For the text-containing cell, return its midpoint in (x, y) coordinate format. 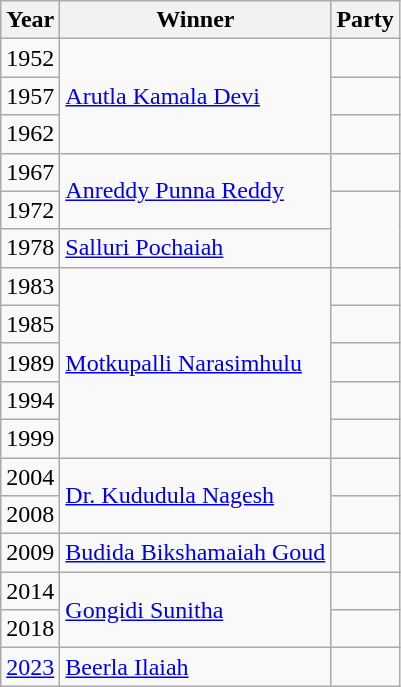
Winner (196, 20)
2023 (30, 667)
1994 (30, 400)
Budida Bikshamaiah Goud (196, 553)
1985 (30, 324)
Gongidi Sunitha (196, 610)
1978 (30, 248)
Anreddy Punna Reddy (196, 191)
1967 (30, 172)
2009 (30, 553)
1989 (30, 362)
1972 (30, 210)
2014 (30, 591)
2018 (30, 629)
2008 (30, 515)
Salluri Pochaiah (196, 248)
Beerla Ilaiah (196, 667)
1952 (30, 58)
1983 (30, 286)
Motkupalli Narasimhulu (196, 362)
Party (365, 20)
Year (30, 20)
1957 (30, 96)
2004 (30, 477)
Dr. Kududula Nagesh (196, 496)
1962 (30, 134)
Arutla Kamala Devi (196, 96)
1999 (30, 438)
